Identify which cell holds the provided text, then report its [x, y] central coordinate. 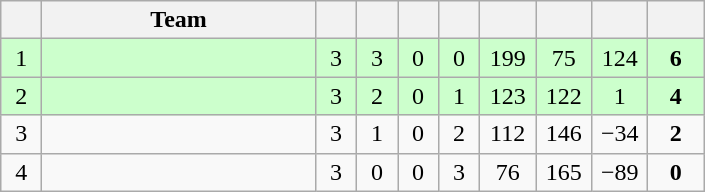
6 [676, 58]
−89 [620, 172]
146 [564, 134]
165 [564, 172]
Team [179, 20]
124 [620, 58]
123 [508, 96]
199 [508, 58]
76 [508, 172]
−34 [620, 134]
75 [564, 58]
122 [564, 96]
112 [508, 134]
